Output the (X, Y) coordinate of the center of the cell containing the given text.  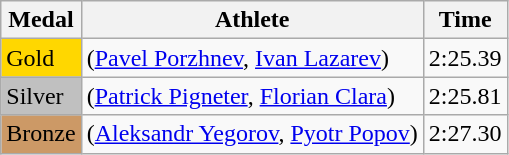
2:25.81 (465, 96)
2:25.39 (465, 58)
Medal (41, 20)
Gold (41, 58)
Bronze (41, 134)
(Aleksandr Yegorov, Pyotr Popov) (252, 134)
(Pavel Porzhnev, Ivan Lazarev) (252, 58)
(Patrick Pigneter, Florian Clara) (252, 96)
Athlete (252, 20)
Silver (41, 96)
2:27.30 (465, 134)
Time (465, 20)
